For the text-containing cell, return its midpoint in [x, y] coordinate format. 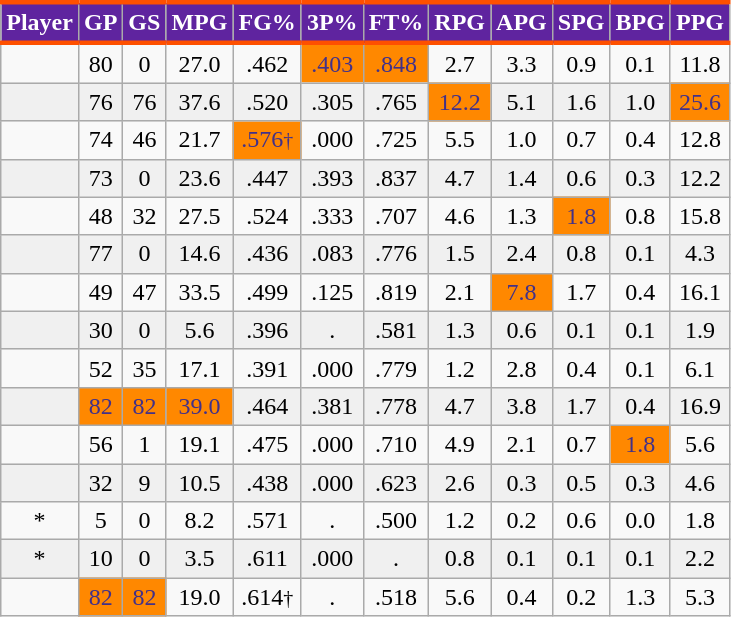
.707 [396, 216]
23.6 [200, 178]
APG [522, 22]
6.1 [700, 368]
.571 [267, 521]
10 [100, 559]
8.2 [200, 521]
0.0 [640, 521]
.623 [396, 483]
52 [100, 368]
.396 [267, 330]
.462 [267, 63]
4.9 [460, 444]
9 [144, 483]
21.7 [200, 140]
.710 [396, 444]
46 [144, 140]
.475 [267, 444]
39.0 [200, 406]
.778 [396, 406]
.436 [267, 254]
11.8 [700, 63]
.520 [267, 102]
14.6 [200, 254]
3.5 [200, 559]
80 [100, 63]
2.4 [522, 254]
16.9 [700, 406]
.305 [332, 102]
.518 [396, 597]
5.1 [522, 102]
35 [144, 368]
17.1 [200, 368]
.464 [267, 406]
.779 [396, 368]
33.5 [200, 292]
.438 [267, 483]
3.8 [522, 406]
.125 [332, 292]
FG% [267, 22]
.837 [396, 178]
27.0 [200, 63]
.083 [332, 254]
0.9 [581, 63]
1.4 [522, 178]
1.5 [460, 254]
3P% [332, 22]
10.5 [200, 483]
RPG [460, 22]
56 [100, 444]
15.8 [700, 216]
1 [144, 444]
19.1 [200, 444]
2.2 [700, 559]
.500 [396, 521]
77 [100, 254]
4.3 [700, 254]
.819 [396, 292]
30 [100, 330]
FT% [396, 22]
48 [100, 216]
GS [144, 22]
1.6 [581, 102]
2.7 [460, 63]
1.9 [700, 330]
.848 [396, 63]
SPG [581, 22]
5.3 [700, 597]
5.5 [460, 140]
.403 [332, 63]
25.6 [700, 102]
16.1 [700, 292]
.524 [267, 216]
.776 [396, 254]
BPG [640, 22]
2.8 [522, 368]
.381 [332, 406]
Player [40, 22]
GP [100, 22]
5 [100, 521]
.447 [267, 178]
19.0 [200, 597]
47 [144, 292]
.765 [396, 102]
.333 [332, 216]
27.5 [200, 216]
7.8 [522, 292]
.581 [396, 330]
0.5 [581, 483]
74 [100, 140]
12.8 [700, 140]
.393 [332, 178]
2.6 [460, 483]
.611 [267, 559]
49 [100, 292]
.499 [267, 292]
.614† [267, 597]
.725 [396, 140]
.576† [267, 140]
3.3 [522, 63]
73 [100, 178]
37.6 [200, 102]
PPG [700, 22]
MPG [200, 22]
.391 [267, 368]
